Detect which cell encompasses the target text, then output its (X, Y) center coordinate. 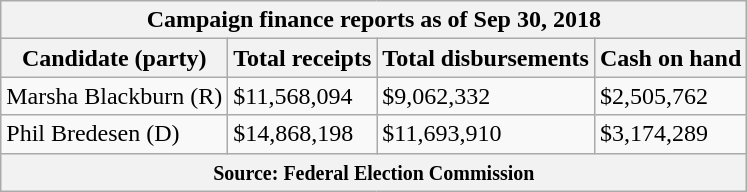
Total disbursements (486, 58)
Campaign finance reports as of Sep 30, 2018 (374, 20)
$14,868,198 (302, 134)
Marsha Blackburn (R) (114, 96)
Cash on hand (670, 58)
Candidate (party) (114, 58)
$3,174,289 (670, 134)
$9,062,332 (486, 96)
$11,693,910 (486, 134)
Total receipts (302, 58)
Phil Bredesen (D) (114, 134)
Source: Federal Election Commission (374, 172)
$2,505,762 (670, 96)
$11,568,094 (302, 96)
